Scan for the cell matching the given text and deliver its (X, Y) coordinate at center. 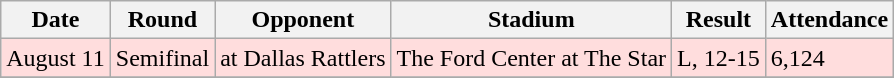
Stadium (532, 20)
Result (719, 20)
at Dallas Rattlers (303, 58)
L, 12-15 (719, 58)
Opponent (303, 20)
6,124 (829, 58)
The Ford Center at The Star (532, 58)
Date (56, 20)
Semifinal (162, 58)
Round (162, 20)
August 11 (56, 58)
Attendance (829, 20)
